Scan for the cell matching the given text and deliver its (X, Y) coordinate at center. 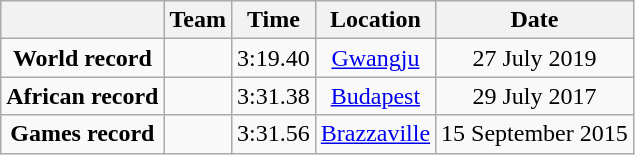
Brazzaville (375, 134)
27 July 2019 (535, 58)
World record (82, 58)
Budapest (375, 96)
3:19.40 (274, 58)
29 July 2017 (535, 96)
3:31.38 (274, 96)
15 September 2015 (535, 134)
Date (535, 20)
African record (82, 96)
Time (274, 20)
Gwangju (375, 58)
Games record (82, 134)
Team (198, 20)
3:31.56 (274, 134)
Location (375, 20)
